Detect which cell encompasses the target text, then output its (X, Y) center coordinate. 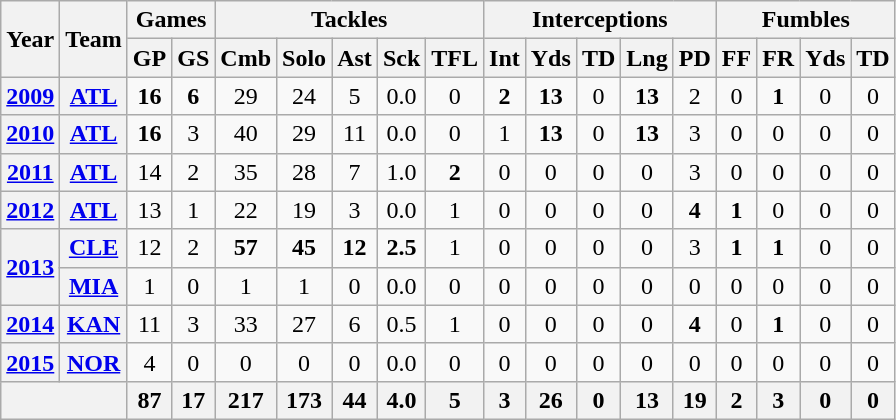
Cmb (246, 58)
217 (246, 400)
28 (304, 172)
17 (194, 400)
26 (550, 400)
2012 (30, 210)
Int (505, 58)
TFL (455, 58)
CLE (94, 248)
Lng (647, 58)
PD (694, 58)
57 (246, 248)
2015 (30, 362)
2013 (30, 267)
0.5 (401, 324)
Ast (355, 58)
KAN (94, 324)
35 (246, 172)
7 (355, 172)
14 (149, 172)
Team (94, 39)
1.0 (401, 172)
40 (246, 134)
Solo (304, 58)
Tackles (350, 20)
44 (355, 400)
173 (304, 400)
Interceptions (600, 20)
2010 (30, 134)
GS (194, 58)
2011 (30, 172)
Sck (401, 58)
33 (246, 324)
24 (304, 96)
45 (304, 248)
NOR (94, 362)
22 (246, 210)
Fumbles (806, 20)
Games (170, 20)
FR (778, 58)
2.5 (401, 248)
87 (149, 400)
4.0 (401, 400)
Year (30, 39)
27 (304, 324)
GP (149, 58)
FF (736, 58)
MIA (94, 286)
2014 (30, 324)
2009 (30, 96)
